Return (x, y) of the center of cell containing provided text 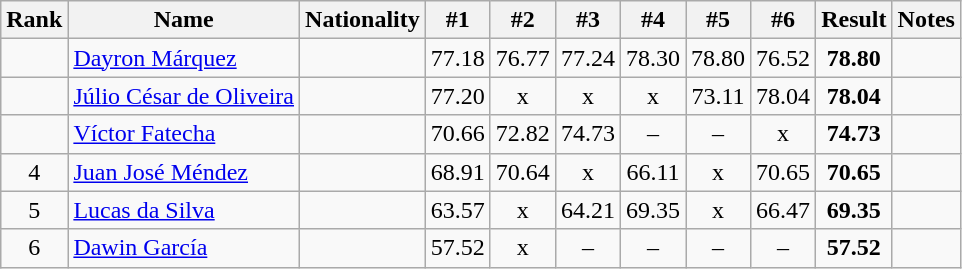
63.57 (458, 210)
#1 (458, 20)
78.30 (652, 58)
68.91 (458, 172)
Dawin García (184, 248)
76.77 (522, 58)
77.20 (458, 96)
76.52 (784, 58)
4 (34, 172)
#2 (522, 20)
Notes (926, 20)
66.47 (784, 210)
Nationality (363, 20)
Lucas da Silva (184, 210)
Juan José Méndez (184, 172)
70.64 (522, 172)
Result (854, 20)
Júlio César de Oliveira (184, 96)
Rank (34, 20)
72.82 (522, 134)
77.18 (458, 58)
77.24 (588, 58)
Dayron Márquez (184, 58)
73.11 (718, 96)
#3 (588, 20)
66.11 (652, 172)
70.66 (458, 134)
#6 (784, 20)
64.21 (588, 210)
Name (184, 20)
5 (34, 210)
#4 (652, 20)
6 (34, 248)
Víctor Fatecha (184, 134)
#5 (718, 20)
